Search for the cell housing the specified text and yield its [X, Y] center coordinate. 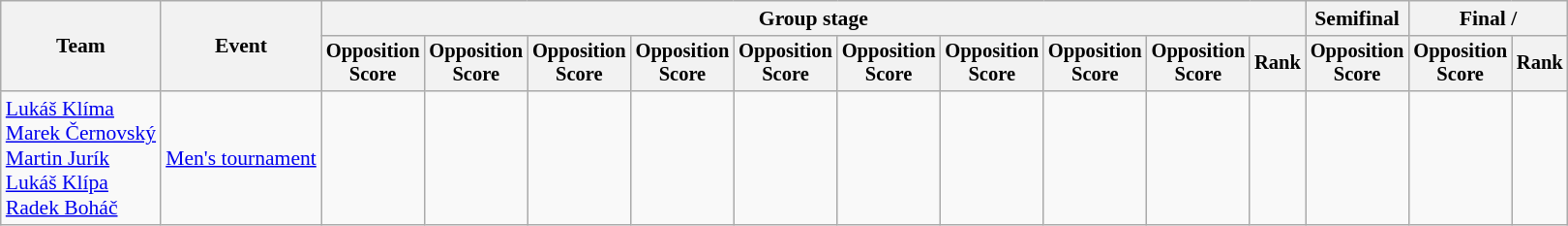
Men's tournament [241, 158]
Lukáš KlímaMarek ČernovskýMartin JuríkLukáš KlípaRadek Boháč [81, 158]
Team [81, 47]
Final / [1488, 18]
Semifinal [1357, 18]
Group stage [813, 18]
Event [241, 47]
